From the cell containing the given text, extract its center point as [x, y] coordinate. 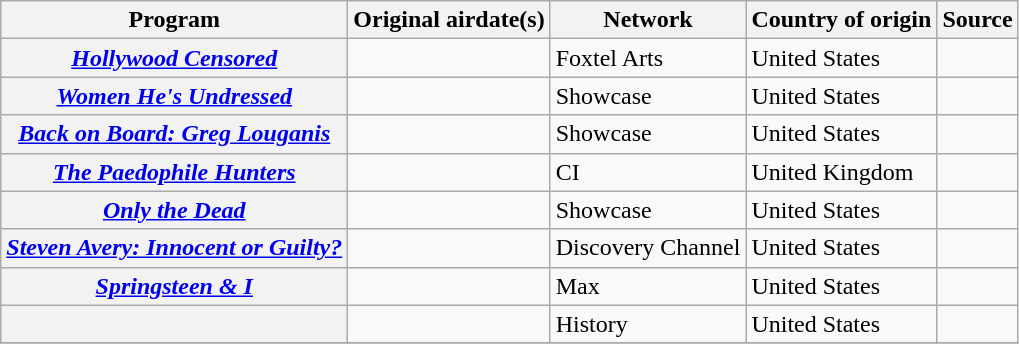
Original airdate(s) [449, 20]
History [648, 324]
Discovery Channel [648, 248]
Steven Avery: Innocent or Guilty? [174, 248]
Max [648, 286]
Program [174, 20]
CI [648, 172]
Source [978, 20]
Back on Board: Greg Louganis [174, 134]
Hollywood Censored [174, 58]
Women He's Undressed [174, 96]
Country of origin [842, 20]
The Paedophile Hunters [174, 172]
United Kingdom [842, 172]
Foxtel Arts [648, 58]
Only the Dead [174, 210]
Springsteen & I [174, 286]
Network [648, 20]
